Search for the cell housing the specified text and yield its [x, y] center coordinate. 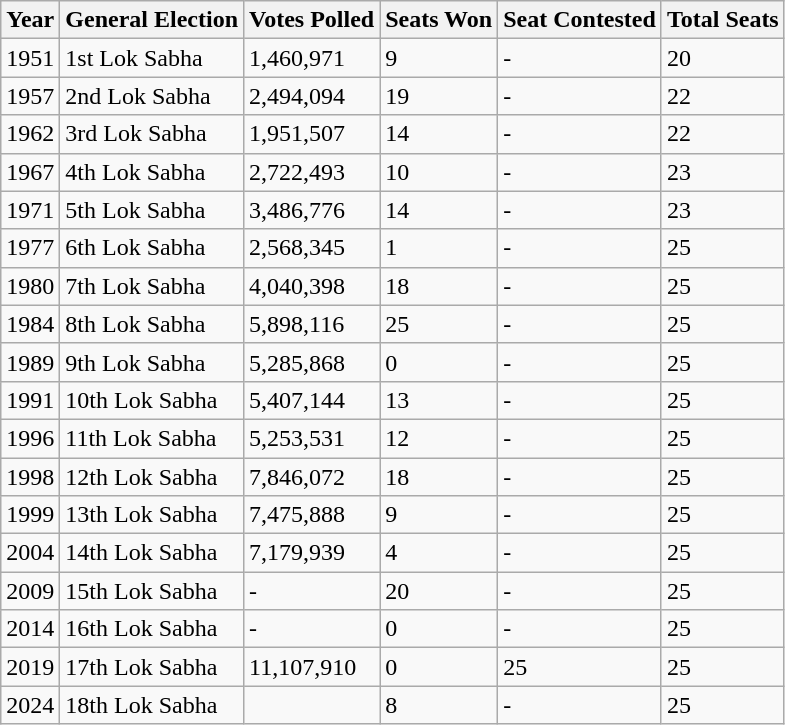
11,107,910 [312, 667]
1957 [30, 96]
5,407,144 [312, 400]
6th Lok Sabha [152, 248]
1991 [30, 400]
15th Lok Sabha [152, 591]
Votes Polled [312, 20]
12 [439, 438]
7,846,072 [312, 477]
5,898,116 [312, 324]
19 [439, 96]
1996 [30, 438]
16th Lok Sabha [152, 629]
5,253,531 [312, 438]
Total Seats [722, 20]
1,951,507 [312, 134]
14th Lok Sabha [152, 553]
1967 [30, 172]
2009 [30, 591]
2004 [30, 553]
8 [439, 705]
Seats Won [439, 20]
1st Lok Sabha [152, 58]
1989 [30, 362]
1998 [30, 477]
10 [439, 172]
2,568,345 [312, 248]
4th Lok Sabha [152, 172]
7th Lok Sabha [152, 286]
1971 [30, 210]
Year [30, 20]
1999 [30, 515]
4 [439, 553]
3rd Lok Sabha [152, 134]
12th Lok Sabha [152, 477]
9th Lok Sabha [152, 362]
General Election [152, 20]
1984 [30, 324]
5th Lok Sabha [152, 210]
Seat Contested [580, 20]
2019 [30, 667]
1962 [30, 134]
8th Lok Sabha [152, 324]
7,179,939 [312, 553]
10th Lok Sabha [152, 400]
1977 [30, 248]
5,285,868 [312, 362]
1980 [30, 286]
1,460,971 [312, 58]
7,475,888 [312, 515]
13 [439, 400]
2,494,094 [312, 96]
2nd Lok Sabha [152, 96]
11th Lok Sabha [152, 438]
17th Lok Sabha [152, 667]
1951 [30, 58]
18th Lok Sabha [152, 705]
2024 [30, 705]
2014 [30, 629]
3,486,776 [312, 210]
2,722,493 [312, 172]
4,040,398 [312, 286]
13th Lok Sabha [152, 515]
1 [439, 248]
